For the text-containing cell, return its midpoint in (X, Y) coordinate format. 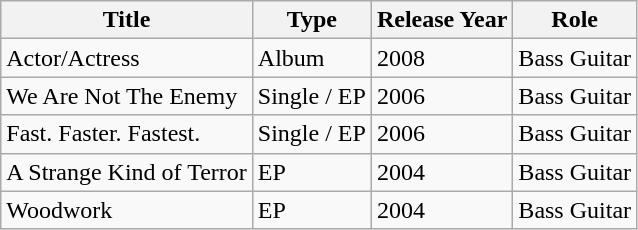
Fast. Faster. Fastest. (127, 134)
Album (312, 58)
A Strange Kind of Terror (127, 172)
Woodwork (127, 210)
We Are Not The Enemy (127, 96)
Release Year (442, 20)
Role (575, 20)
Title (127, 20)
Type (312, 20)
Actor/Actress (127, 58)
2008 (442, 58)
